Provide the (X, Y) coordinate of the cell's center where the given text is located.  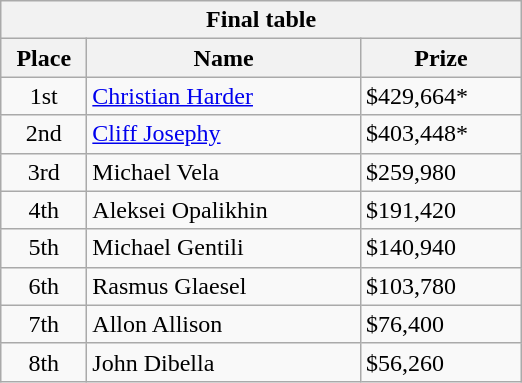
$429,664* (440, 96)
$76,400 (440, 324)
Christian Harder (224, 96)
Place (44, 58)
Cliff Josephy (224, 134)
Prize (440, 58)
$140,940 (440, 248)
John Dibella (224, 362)
$259,980 (440, 172)
5th (44, 248)
$103,780 (440, 286)
Michael Vela (224, 172)
Rasmus Glaesel (224, 286)
Allon Allison (224, 324)
8th (44, 362)
Name (224, 58)
Michael Gentili (224, 248)
7th (44, 324)
3rd (44, 172)
6th (44, 286)
$191,420 (440, 210)
$403,448* (440, 134)
Aleksei Opalikhin (224, 210)
2nd (44, 134)
$56,260 (440, 362)
1st (44, 96)
Final table (262, 20)
4th (44, 210)
